Capture the cell that displays the provided text and extract its [X, Y] central coordinate. 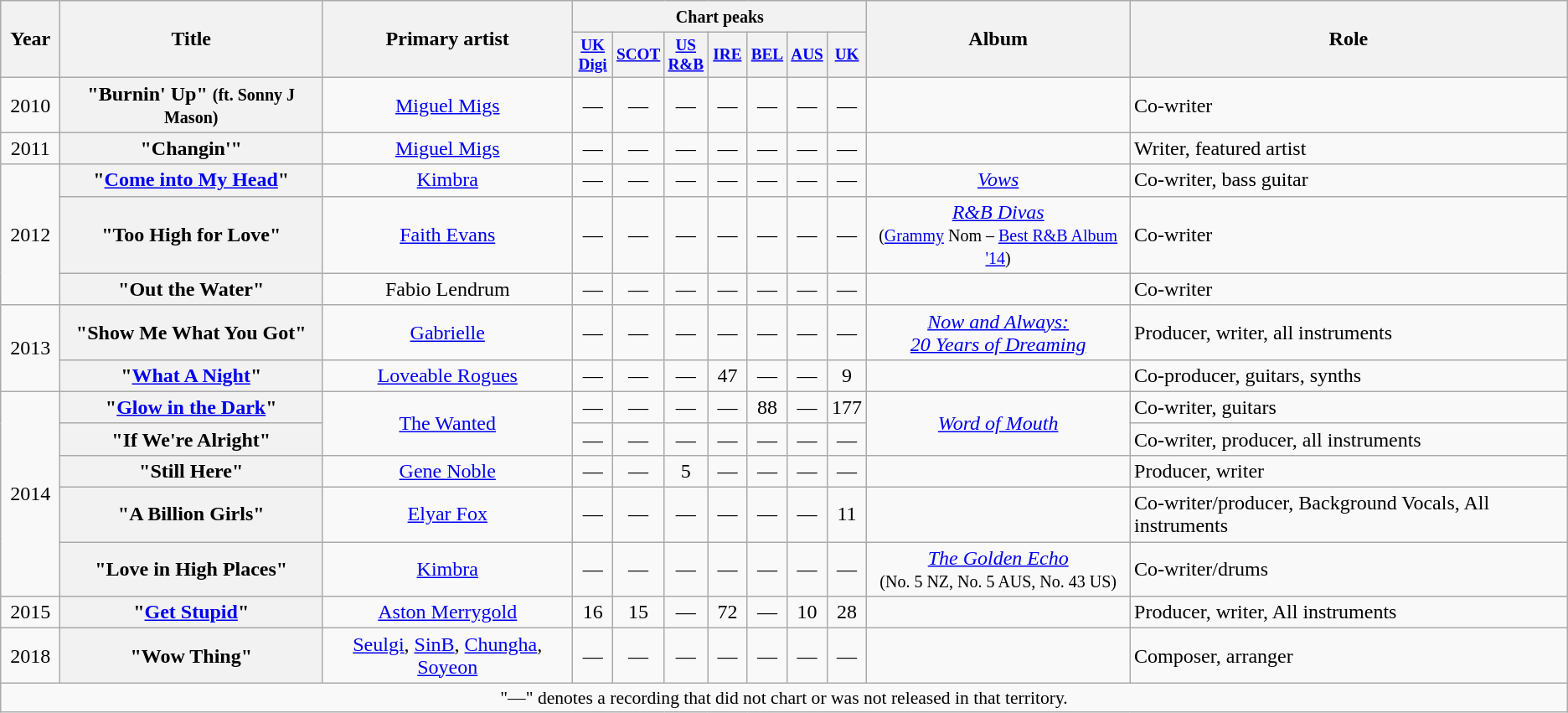
Co-writer, bass guitar [1349, 180]
"Changin'" [191, 148]
9 [847, 375]
Co-writer/drums [1349, 570]
The Wanted [447, 423]
"What A Night" [191, 375]
177 [847, 407]
R&B Divas(Grammy Nom – Best R&B Album '14) [998, 235]
72 [728, 612]
2018 [30, 655]
2014 [30, 493]
"—" denotes a recording that did not chart or was not released in that territory. [784, 698]
"Show Me What You Got" [191, 332]
"Come into My Head" [191, 180]
"Get Stupid" [191, 612]
Now and Always:20 Years of Dreaming [998, 332]
AUS [807, 55]
2012 [30, 235]
"If We're Alright" [191, 439]
"Burnin' Up" (ft. Sonny J Mason) [191, 106]
47 [728, 375]
IRE [728, 55]
Word of Mouth [998, 423]
SCOT [638, 55]
Co-writer, guitars [1349, 407]
88 [767, 407]
Fabio Lendrum [447, 289]
The Golden Echo(No. 5 NZ, No. 5 AUS, No. 43 US) [998, 570]
Gene Noble [447, 472]
Producer, writer, All instruments [1349, 612]
Title [191, 39]
2015 [30, 612]
Writer, featured artist [1349, 148]
11 [847, 514]
Primary artist [447, 39]
Co-writer, producer, all instruments [1349, 439]
Gabrielle [447, 332]
USR&B [686, 55]
Composer, arranger [1349, 655]
2013 [30, 349]
UKDigi [593, 55]
Elyar Fox [447, 514]
BEL [767, 55]
Album [998, 39]
Year [30, 39]
Faith Evans [447, 235]
Producer, writer [1349, 472]
Seulgi, SinB, Chungha, Soyeon [447, 655]
Chart peaks [720, 17]
5 [686, 472]
"A Billion Girls" [191, 514]
"Wow Thing" [191, 655]
2010 [30, 106]
"Out the Water" [191, 289]
28 [847, 612]
"Still Here" [191, 472]
UK [847, 55]
2011 [30, 148]
16 [593, 612]
10 [807, 612]
Co-producer, guitars, synths [1349, 375]
Producer, writer, all instruments [1349, 332]
15 [638, 612]
Loveable Rogues [447, 375]
Role [1349, 39]
Vows [998, 180]
Aston Merrygold [447, 612]
"Glow in the Dark" [191, 407]
"Too High for Love" [191, 235]
Co-writer/producer, Background Vocals, All instruments [1349, 514]
"Love in High Places" [191, 570]
